Find where the given text appears and provide that cell's center as (X, Y) coordinate. 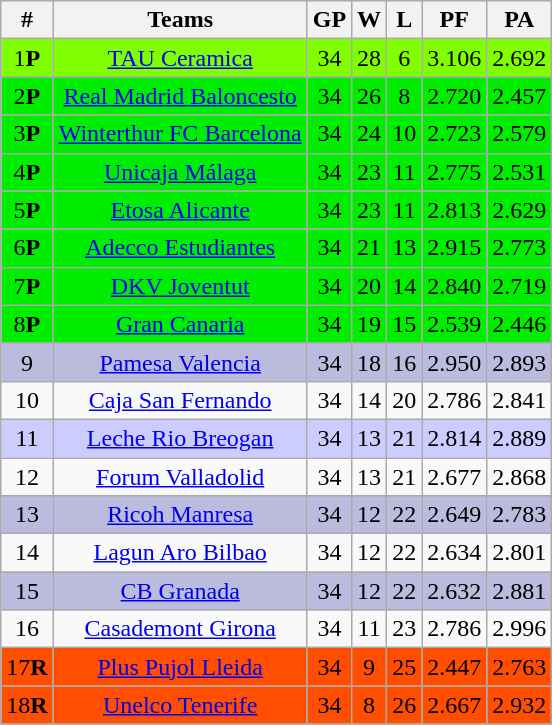
CB Granada (180, 591)
7P (27, 286)
4P (27, 172)
# (27, 20)
L (404, 20)
2.720 (454, 96)
2.677 (454, 477)
6P (27, 248)
2.996 (520, 629)
2.783 (520, 515)
TAU Ceramica (180, 58)
2.775 (454, 172)
Etosa Alicante (180, 210)
24 (370, 134)
PA (520, 20)
Adecco Estudiantes (180, 248)
3P (27, 134)
Unicaja Málaga (180, 172)
Teams (180, 20)
2.889 (520, 438)
Real Madrid Baloncesto (180, 96)
1P (27, 58)
2.723 (454, 134)
2.840 (454, 286)
Gran Canaria (180, 324)
2.881 (520, 591)
2.950 (454, 362)
Unelco Tenerife (180, 705)
6 (404, 58)
2.632 (454, 591)
2.773 (520, 248)
Forum Valladolid (180, 477)
DKV Joventut (180, 286)
2.539 (454, 324)
GP (329, 20)
Lagun Aro Bilbao (180, 553)
2.813 (454, 210)
2.531 (520, 172)
Ricoh Manresa (180, 515)
Winterthur FC Barcelona (180, 134)
2.915 (454, 248)
2.932 (520, 705)
2.841 (520, 400)
W (370, 20)
2.814 (454, 438)
2.649 (454, 515)
Casademont Girona (180, 629)
2.801 (520, 553)
2.446 (520, 324)
17R (27, 667)
2.893 (520, 362)
3.106 (454, 58)
2.634 (454, 553)
28 (370, 58)
2.667 (454, 705)
2.579 (520, 134)
Leche Rio Breogan (180, 438)
PF (454, 20)
2.692 (520, 58)
Caja San Fernando (180, 400)
2.719 (520, 286)
2.457 (520, 96)
8P (27, 324)
5P (27, 210)
2P (27, 96)
2.763 (520, 667)
Plus Pujol Lleida (180, 667)
2.447 (454, 667)
2.629 (520, 210)
19 (370, 324)
18 (370, 362)
Pamesa Valencia (180, 362)
25 (404, 667)
18R (27, 705)
2.868 (520, 477)
